Determine the (X, Y) coordinate at the center of the cell enclosing the given text.  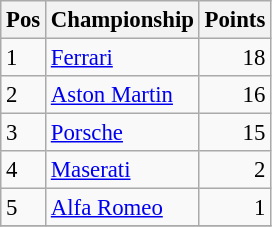
Championship (123, 20)
5 (24, 208)
Porsche (123, 133)
Maserati (123, 170)
15 (234, 133)
Aston Martin (123, 95)
Alfa Romeo (123, 208)
Ferrari (123, 58)
Pos (24, 20)
18 (234, 58)
4 (24, 170)
Points (234, 20)
16 (234, 95)
3 (24, 133)
